Locate the cell with the specified text and output its [X, Y] center coordinate. 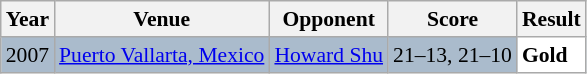
Venue [162, 19]
Result [552, 19]
Score [452, 19]
Gold [552, 55]
Puerto Vallarta, Mexico [162, 55]
Year [28, 19]
Howard Shu [328, 55]
2007 [28, 55]
Opponent [328, 19]
21–13, 21–10 [452, 55]
